Provide the (X, Y) coordinate of the cell's center where the given text is located.  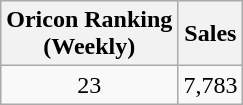
7,783 (210, 85)
23 (90, 85)
Oricon Ranking(Weekly) (90, 34)
Sales (210, 34)
